Extract the (x, y) coordinate from the center of the cell holding the provided text.  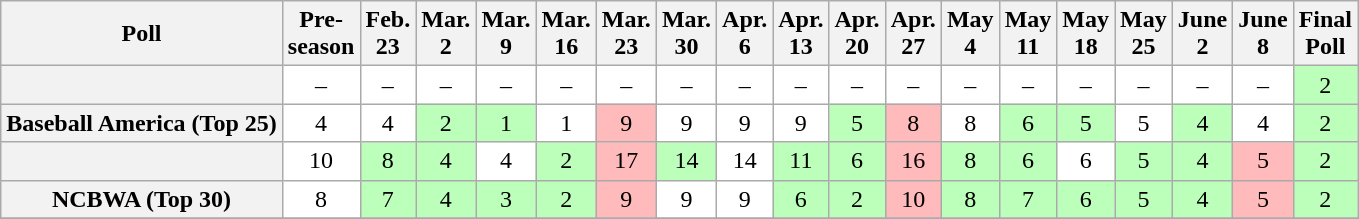
Apr.6 (745, 34)
Poll (142, 34)
Apr.27 (913, 34)
May4 (970, 34)
Mar.16 (566, 34)
May25 (1144, 34)
Mar.9 (506, 34)
Apr.20 (857, 34)
Apr.13 (801, 34)
11 (801, 161)
Mar.30 (686, 34)
Feb.23 (388, 34)
16 (913, 161)
May11 (1028, 34)
June2 (1202, 34)
Mar.23 (626, 34)
May18 (1086, 34)
NCBWA (Top 30) (142, 199)
17 (626, 161)
June8 (1263, 34)
Baseball America (Top 25) (142, 123)
FinalPoll (1325, 34)
Mar.2 (446, 34)
3 (506, 199)
Pre-season (321, 34)
